Provide the [x, y] coordinate of the cell's center where the given text is located.  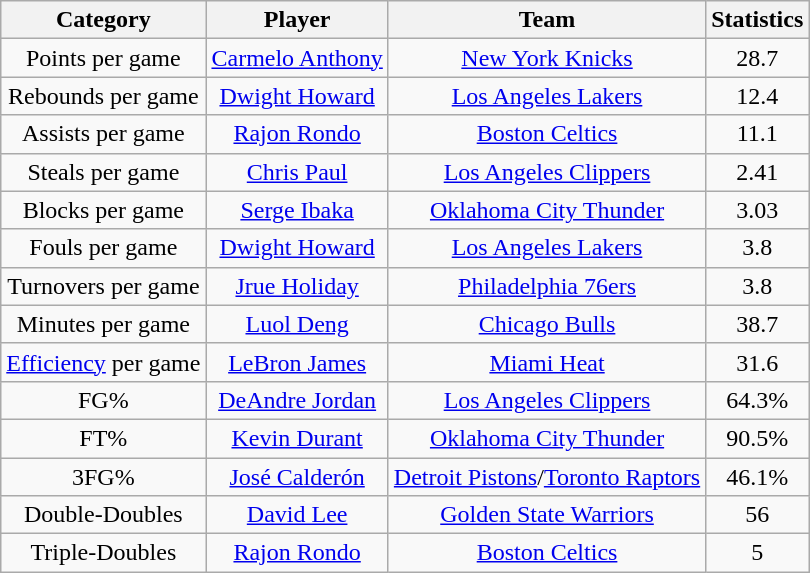
12.4 [758, 96]
Turnovers per game [104, 286]
FG% [104, 400]
David Lee [297, 515]
Triple-Doubles [104, 553]
Double-Doubles [104, 515]
Efficiency per game [104, 362]
Luol Deng [297, 324]
Player [297, 20]
Kevin Durant [297, 438]
5 [758, 553]
Team [546, 20]
28.7 [758, 58]
Statistics [758, 20]
Blocks per game [104, 210]
38.7 [758, 324]
José Calderón [297, 477]
90.5% [758, 438]
Steals per game [104, 172]
3FG% [104, 477]
Philadelphia 76ers [546, 286]
Category [104, 20]
Serge Ibaka [297, 210]
Golden State Warriors [546, 515]
56 [758, 515]
2.41 [758, 172]
Jrue Holiday [297, 286]
Detroit Pistons/Toronto Raptors [546, 477]
Fouls per game [104, 248]
64.3% [758, 400]
46.1% [758, 477]
New York Knicks [546, 58]
Rebounds per game [104, 96]
Chris Paul [297, 172]
Assists per game [104, 134]
Miami Heat [546, 362]
3.03 [758, 210]
LeBron James [297, 362]
Carmelo Anthony [297, 58]
FT% [104, 438]
Chicago Bulls [546, 324]
DeAndre Jordan [297, 400]
Minutes per game [104, 324]
31.6 [758, 362]
Points per game [104, 58]
11.1 [758, 134]
